Find where the given text appears and provide that cell's center as (X, Y) coordinate. 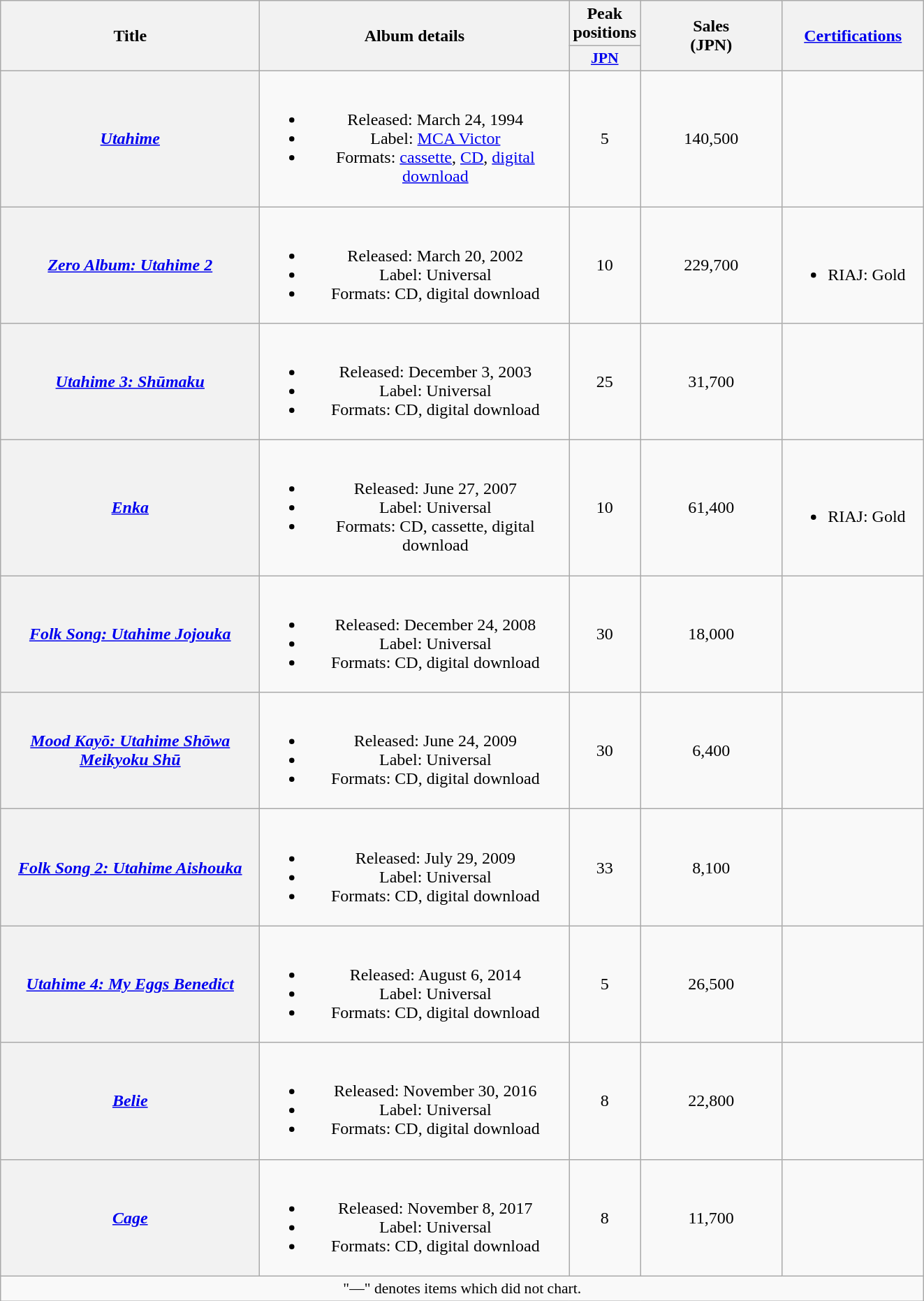
Released: June 27, 2007Label: UniversalFormats: CD, cassette, digital download (415, 508)
25 (605, 381)
26,500 (711, 984)
Album details (415, 36)
Released: November 30, 2016Label: UniversalFormats: CD, digital download (415, 1101)
Released: November 8, 2017Label: UniversalFormats: CD, digital download (415, 1217)
11,700 (711, 1217)
JPN (605, 59)
Utahime 4: My Eggs Benedict (130, 984)
Utahime 3: Shūmaku (130, 381)
Title (130, 36)
Released: August 6, 2014Label: UniversalFormats: CD, digital download (415, 984)
Sales(JPN) (711, 36)
Utahime (130, 138)
18,000 (711, 634)
140,500 (711, 138)
Released: June 24, 2009Label: UniversalFormats: CD, digital download (415, 750)
Zero Album: Utahime 2 (130, 266)
Folk Song 2: Utahime Aishouka (130, 868)
33 (605, 868)
Released: July 29, 2009Label: UniversalFormats: CD, digital download (415, 868)
6,400 (711, 750)
Belie (130, 1101)
Released: December 24, 2008Label: UniversalFormats: CD, digital download (415, 634)
229,700 (711, 266)
Mood Kayō: Utahime Shōwa Meikyoku Shū (130, 750)
Certifications (853, 36)
8,100 (711, 868)
22,800 (711, 1101)
Cage (130, 1217)
Enka (130, 508)
Released: March 20, 2002Label: UniversalFormats: CD, digital download (415, 266)
Released: December 3, 2003Label: UniversalFormats: CD, digital download (415, 381)
31,700 (711, 381)
Released: March 24, 1994Label: MCA VictorFormats: cassette, CD, digital download (415, 138)
"—" denotes items which did not chart. (462, 1288)
Peak positions (605, 24)
61,400 (711, 508)
Folk Song: Utahime Jojouka (130, 634)
